Find where the given text appears and provide that cell's center as [x, y] coordinate. 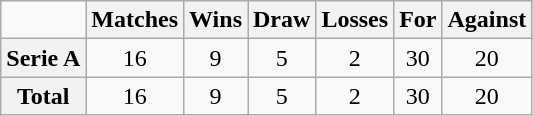
Wins [216, 20]
For [418, 20]
Total [44, 96]
Serie A [44, 58]
Matches [135, 20]
Losses [355, 20]
Draw [282, 20]
Against [487, 20]
